Provide the (x, y) coordinate of the cell's center where the given text is located.  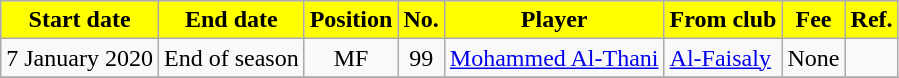
MF (351, 58)
Position (351, 20)
7 January 2020 (80, 58)
End of season (231, 58)
Fee (814, 20)
End date (231, 20)
No. (421, 20)
99 (421, 58)
From club (723, 20)
None (814, 58)
Ref. (872, 20)
Al-Faisaly (723, 58)
Player (554, 20)
Start date (80, 20)
Mohammed Al-Thani (554, 58)
